From the cell containing the given text, extract its center point as (x, y) coordinate. 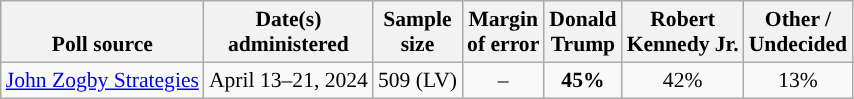
42% (683, 80)
Other /Undecided (798, 32)
April 13–21, 2024 (288, 80)
509 (LV) (418, 80)
13% (798, 80)
RobertKennedy Jr. (683, 32)
45% (582, 80)
Poll source (102, 32)
Date(s)administered (288, 32)
DonaldTrump (582, 32)
Marginof error (503, 32)
Samplesize (418, 32)
– (503, 80)
John Zogby Strategies (102, 80)
